Return the (X, Y) coordinate for the center point of the cell that contains the specified text.  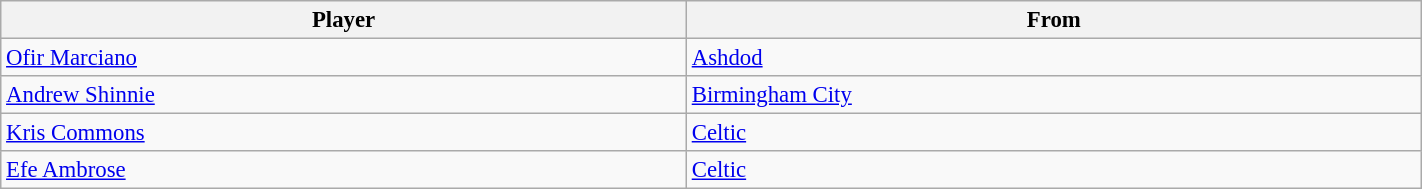
Ofir Marciano (344, 58)
Kris Commons (344, 133)
Andrew Shinnie (344, 95)
Birmingham City (1054, 95)
From (1054, 20)
Efe Ambrose (344, 170)
Player (344, 20)
Ashdod (1054, 58)
